Extract the [x, y] coordinate from the center of the cell holding the provided text.  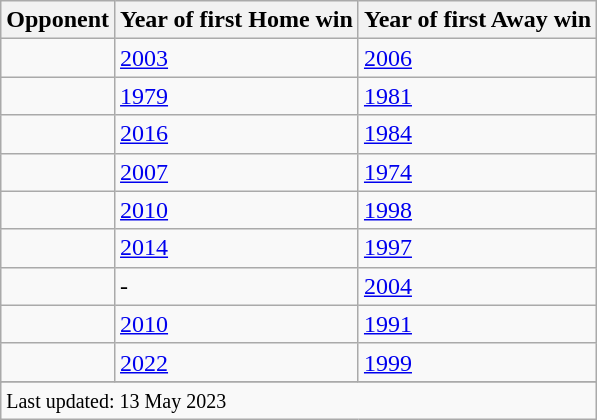
1991 [477, 324]
2006 [477, 58]
- [237, 286]
1997 [477, 248]
1981 [477, 96]
2007 [237, 172]
1984 [477, 134]
1979 [237, 96]
2016 [237, 134]
Year of first Home win [237, 20]
Year of first Away win [477, 20]
2004 [477, 286]
Last updated: 13 May 2023 [299, 400]
2022 [237, 362]
1974 [477, 172]
1999 [477, 362]
2003 [237, 58]
2014 [237, 248]
1998 [477, 210]
Opponent [58, 20]
